Return (x, y) of the center of cell containing provided text 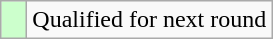
Qualified for next round (150, 20)
